For the text-containing cell, return its midpoint in (X, Y) coordinate format. 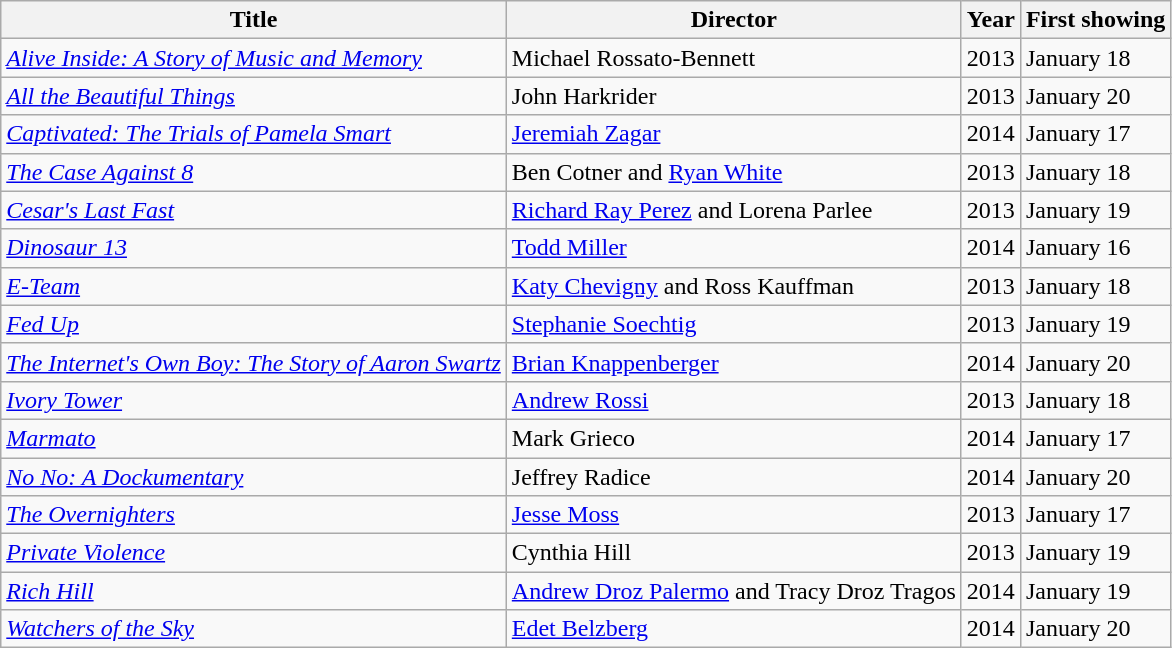
Stephanie Soechtig (734, 324)
The Internet's Own Boy: The Story of Aaron Swartz (254, 362)
Rich Hill (254, 591)
Jeremiah Zagar (734, 134)
Director (734, 20)
E-Team (254, 286)
Fed Up (254, 324)
Edet Belzberg (734, 629)
Year (990, 20)
No No: A Dockumentary (254, 477)
Captivated: The Trials of Pamela Smart (254, 134)
The Case Against 8 (254, 172)
Watchers of the Sky (254, 629)
The Overnighters (254, 515)
Cynthia Hill (734, 553)
Private Violence (254, 553)
Mark Grieco (734, 438)
John Harkrider (734, 96)
Richard Ray Perez and Lorena Parlee (734, 210)
Brian Knappenberger (734, 362)
Andrew Droz Palermo and Tracy Droz Tragos (734, 591)
All the Beautiful Things (254, 96)
Andrew Rossi (734, 400)
January 16 (1095, 248)
Alive Inside: A Story of Music and Memory (254, 58)
Cesar's Last Fast (254, 210)
Ivory Tower (254, 400)
Todd Miller (734, 248)
Michael Rossato-Bennett (734, 58)
Katy Chevigny and Ross Kauffman (734, 286)
Jeffrey Radice (734, 477)
Dinosaur 13 (254, 248)
Marmato (254, 438)
Jesse Moss (734, 515)
Title (254, 20)
Ben Cotner and Ryan White (734, 172)
First showing (1095, 20)
